Output the (x, y) coordinate of the center of the cell containing the given text.  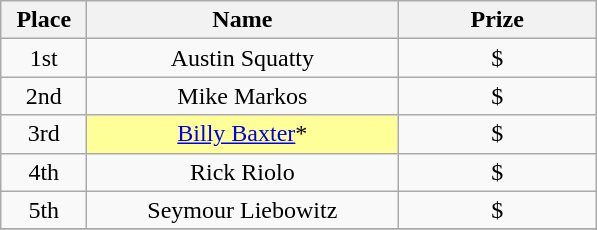
Name (242, 20)
Austin Squatty (242, 58)
Rick Riolo (242, 172)
Prize (498, 20)
Seymour Liebowitz (242, 210)
1st (44, 58)
5th (44, 210)
Mike Markos (242, 96)
Billy Baxter* (242, 134)
Place (44, 20)
3rd (44, 134)
4th (44, 172)
2nd (44, 96)
